For the text-containing cell, return its midpoint in (X, Y) coordinate format. 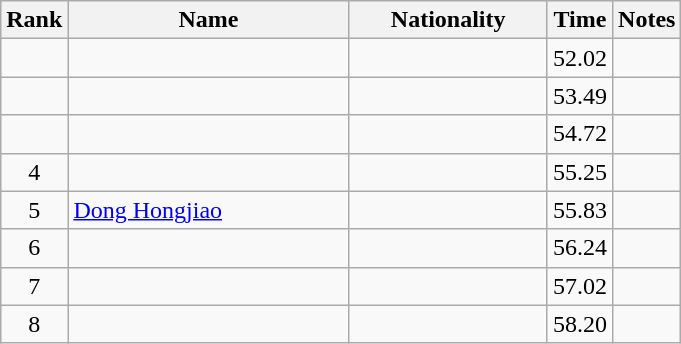
Notes (647, 20)
55.83 (580, 210)
4 (34, 172)
54.72 (580, 134)
Name (208, 20)
6 (34, 248)
53.49 (580, 96)
57.02 (580, 286)
56.24 (580, 248)
58.20 (580, 324)
52.02 (580, 58)
55.25 (580, 172)
5 (34, 210)
Nationality (448, 20)
Rank (34, 20)
Time (580, 20)
8 (34, 324)
Dong Hongjiao (208, 210)
7 (34, 286)
